Search for the cell housing the specified text and yield its (X, Y) center coordinate. 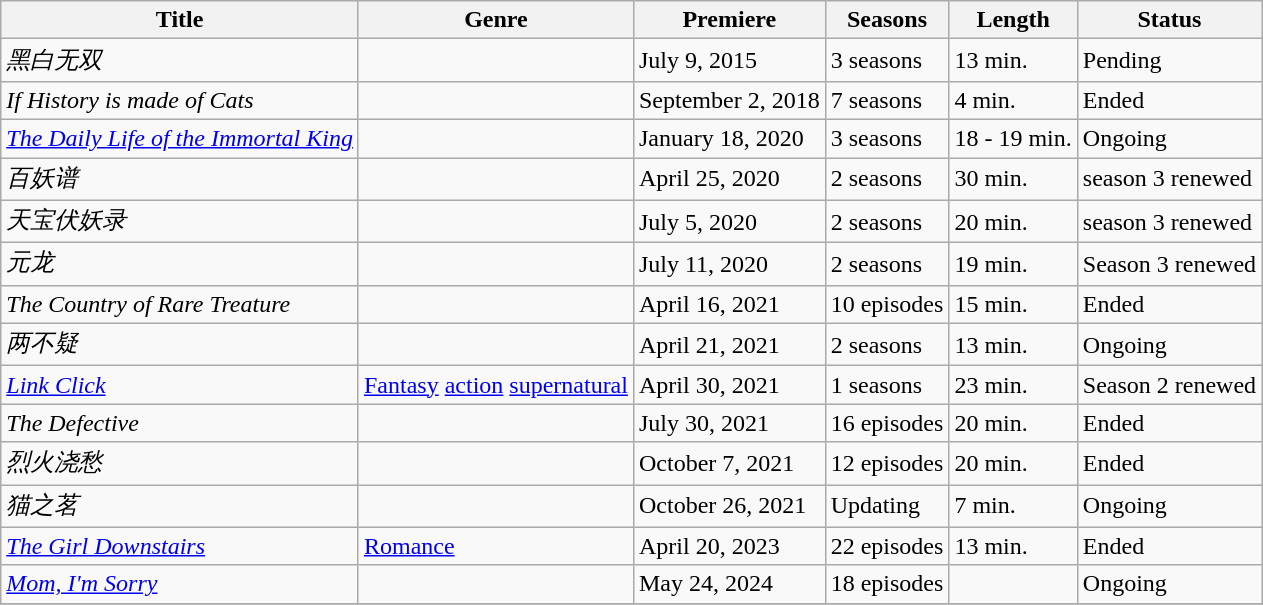
Romance (496, 546)
元龙 (180, 264)
January 18, 2020 (729, 138)
30 min. (1013, 180)
September 2, 2018 (729, 100)
The Country of Rare Treature (180, 304)
April 30, 2021 (729, 385)
15 min. (1013, 304)
百妖谱 (180, 180)
Fantasy action supernatural (496, 385)
4 min. (1013, 100)
October 26, 2021 (729, 506)
Season 3 renewed (1169, 264)
April 21, 2021 (729, 344)
Status (1169, 20)
两不疑 (180, 344)
April 20, 2023 (729, 546)
12 episodes (887, 464)
The Girl Downstairs (180, 546)
黑白无双 (180, 60)
July 9, 2015 (729, 60)
The Daily Life of the Immortal King (180, 138)
Pending (1169, 60)
Genre (496, 20)
Seasons (887, 20)
July 5, 2020 (729, 222)
Length (1013, 20)
May 24, 2024 (729, 584)
22 episodes (887, 546)
Mom, I'm Sorry (180, 584)
18 episodes (887, 584)
7 seasons (887, 100)
16 episodes (887, 423)
July 11, 2020 (729, 264)
If History is made of Cats (180, 100)
7 min. (1013, 506)
Title (180, 20)
10 episodes (887, 304)
烈火浇愁 (180, 464)
猫之茗 (180, 506)
The Defective (180, 423)
Premiere (729, 20)
April 25, 2020 (729, 180)
Season 2 renewed (1169, 385)
23 min. (1013, 385)
18 - 19 min. (1013, 138)
October 7, 2021 (729, 464)
Updating (887, 506)
July 30, 2021 (729, 423)
19 min. (1013, 264)
Link Click (180, 385)
1 seasons (887, 385)
April 16, 2021 (729, 304)
天宝伏妖录 (180, 222)
